Locate the cell with the specified text and output its (x, y) center coordinate. 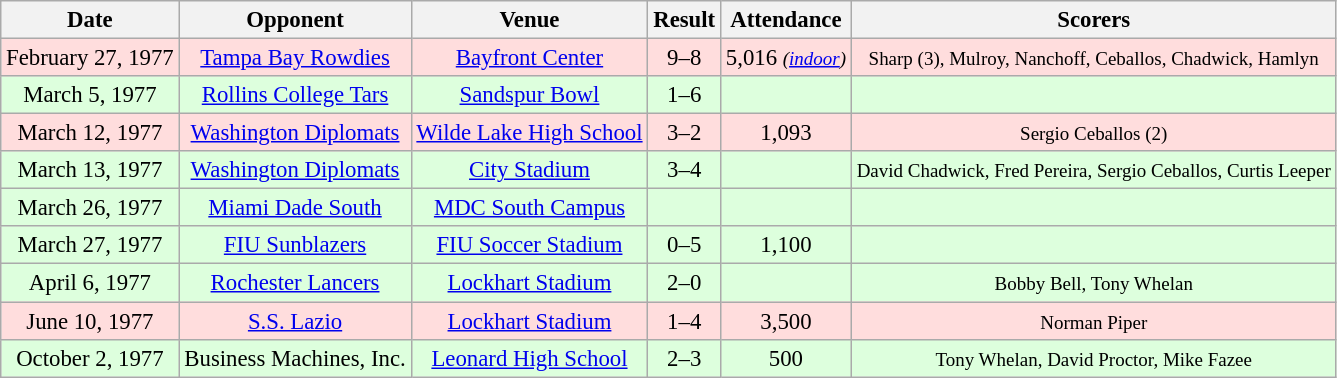
Sharp (3), Mulroy, Nanchoff, Ceballos, Chadwick, Hamlyn (1094, 58)
March 26, 1977 (90, 208)
March 5, 1977 (90, 95)
Venue (530, 20)
David Chadwick, Fred Pereira, Sergio Ceballos, Curtis Leeper (1094, 170)
City Stadium (530, 170)
1–6 (684, 95)
3–2 (684, 133)
Attendance (786, 20)
Sandspur Bowl (530, 95)
Sergio Ceballos (2) (1094, 133)
Bobby Bell, Tony Whelan (1094, 283)
2–3 (684, 358)
FIU Soccer Stadium (530, 245)
9–8 (684, 58)
Scorers (1094, 20)
1,100 (786, 245)
MDC South Campus (530, 208)
Date (90, 20)
500 (786, 358)
3,500 (786, 321)
3–4 (684, 170)
Wilde Lake High School (530, 133)
Miami Dade South (295, 208)
Bayfront Center (530, 58)
5,016 (indoor) (786, 58)
March 27, 1977 (90, 245)
February 27, 1977 (90, 58)
Norman Piper (1094, 321)
June 10, 1977 (90, 321)
March 13, 1977 (90, 170)
2–0 (684, 283)
FIU Sunblazers (295, 245)
0–5 (684, 245)
Opponent (295, 20)
Tony Whelan, David Proctor, Mike Fazee (1094, 358)
Business Machines, Inc. (295, 358)
April 6, 1977 (90, 283)
Leonard High School (530, 358)
Result (684, 20)
1,093 (786, 133)
Tampa Bay Rowdies (295, 58)
March 12, 1977 (90, 133)
October 2, 1977 (90, 358)
1–4 (684, 321)
Rochester Lancers (295, 283)
S.S. Lazio (295, 321)
Rollins College Tars (295, 95)
